Extract the (X, Y) coordinate from the center of the cell holding the provided text.  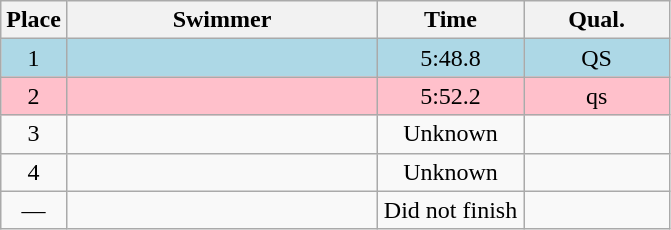
Qual. (597, 20)
Did not finish (451, 210)
Place (34, 20)
qs (597, 96)
1 (34, 58)
2 (34, 96)
3 (34, 134)
4 (34, 172)
— (34, 210)
5:52.2 (451, 96)
Swimmer (222, 20)
QS (597, 58)
Time (451, 20)
5:48.8 (451, 58)
